Scan for the cell matching the given text and deliver its [x, y] coordinate at center. 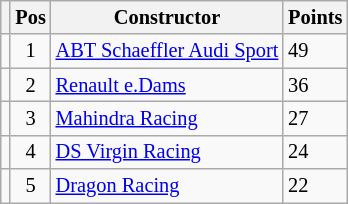
36 [315, 85]
5 [30, 186]
22 [315, 186]
Mahindra Racing [168, 118]
Constructor [168, 17]
24 [315, 152]
27 [315, 118]
4 [30, 152]
Points [315, 17]
DS Virgin Racing [168, 152]
Pos [30, 17]
1 [30, 51]
ABT Schaeffler Audi Sport [168, 51]
2 [30, 85]
Renault e.Dams [168, 85]
Dragon Racing [168, 186]
49 [315, 51]
3 [30, 118]
